Pinpoint the cell where the given text exists, returning its (X, Y) midpoint coordinate. 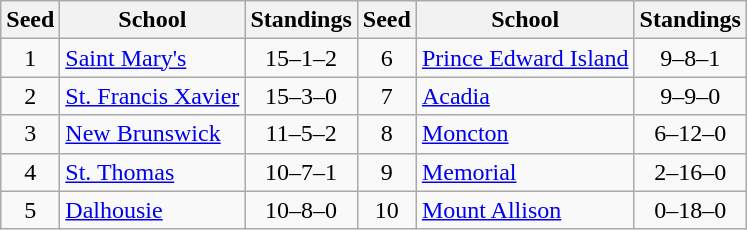
5 (30, 210)
9–9–0 (690, 96)
9 (386, 172)
Mount Allison (525, 210)
15–1–2 (301, 58)
6 (386, 58)
9–8–1 (690, 58)
8 (386, 134)
6–12–0 (690, 134)
15–3–0 (301, 96)
0–18–0 (690, 210)
New Brunswick (152, 134)
Acadia (525, 96)
10–8–0 (301, 210)
Moncton (525, 134)
3 (30, 134)
4 (30, 172)
11–5–2 (301, 134)
Saint Mary's (152, 58)
Memorial (525, 172)
7 (386, 96)
10 (386, 210)
2 (30, 96)
St. Francis Xavier (152, 96)
10–7–1 (301, 172)
St. Thomas (152, 172)
Prince Edward Island (525, 58)
2–16–0 (690, 172)
Dalhousie (152, 210)
1 (30, 58)
